From the cell containing the given text, extract its center point as [X, Y] coordinate. 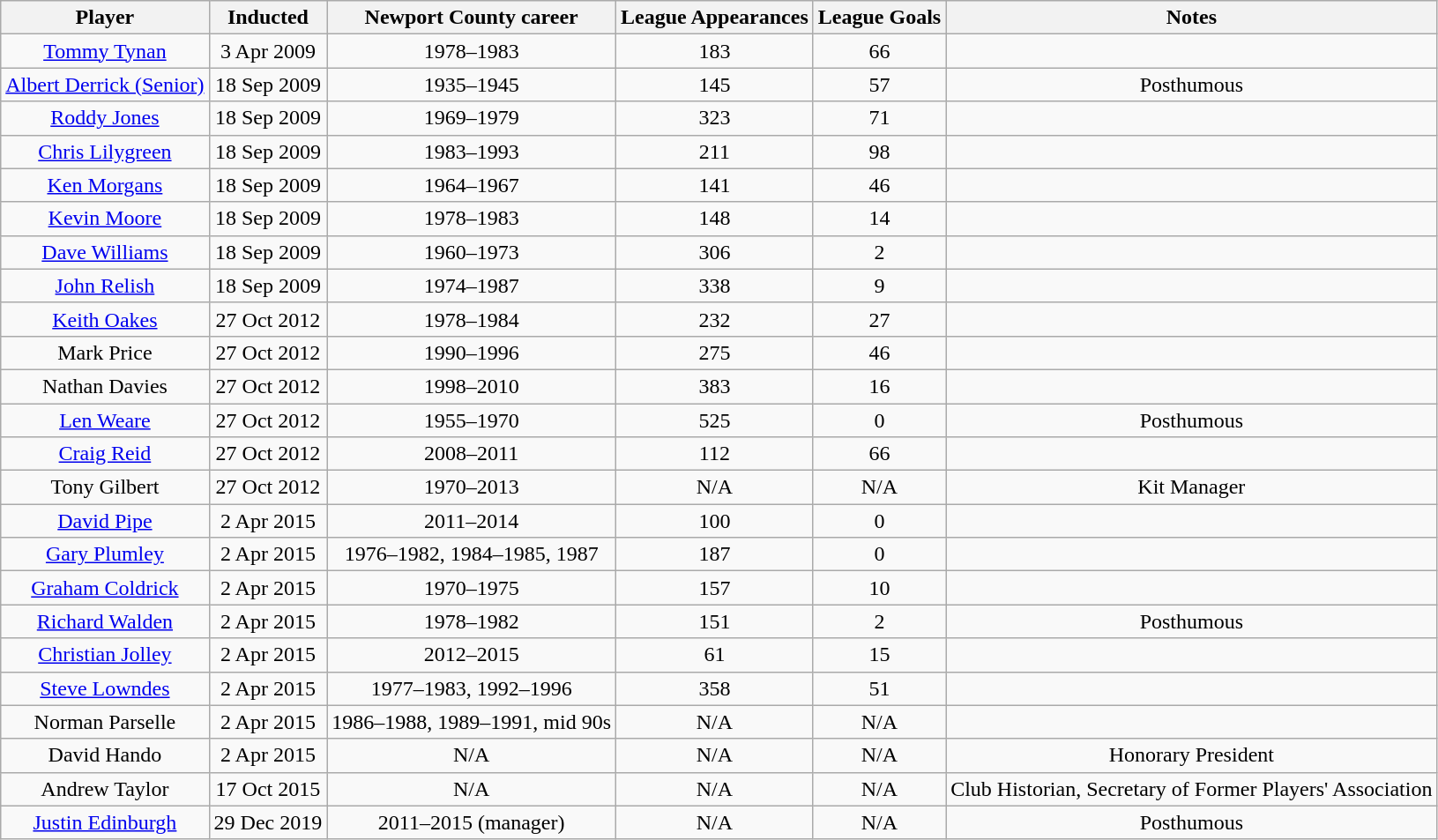
David Pipe [105, 521]
525 [715, 420]
League Goals [879, 18]
1955–1970 [472, 420]
275 [715, 353]
183 [715, 51]
187 [715, 554]
1970–1975 [472, 588]
Gary Plumley [105, 554]
Kevin Moore [105, 219]
2008–2011 [472, 454]
157 [715, 588]
1983–1993 [472, 152]
Graham Coldrick [105, 588]
16 [879, 386]
1977–1983, 1992–1996 [472, 688]
14 [879, 219]
98 [879, 152]
29 Dec 2019 [268, 822]
57 [879, 85]
League Appearances [715, 18]
9 [879, 286]
1998–2010 [472, 386]
Albert Derrick (Senior) [105, 85]
Honorary President [1192, 755]
211 [715, 152]
1978–1984 [472, 319]
1970–2013 [472, 487]
3 Apr 2009 [268, 51]
Nathan Davies [105, 386]
1974–1987 [472, 286]
Newport County career [472, 18]
Norman Parselle [105, 722]
Ken Morgans [105, 185]
323 [715, 118]
Tommy Tynan [105, 51]
Craig Reid [105, 454]
Dave Williams [105, 252]
1990–1996 [472, 353]
Len Weare [105, 420]
Mark Price [105, 353]
Steve Lowndes [105, 688]
61 [715, 655]
Club Historian, Secretary of Former Players' Association [1192, 789]
71 [879, 118]
306 [715, 252]
100 [715, 521]
27 [879, 319]
10 [879, 588]
51 [879, 688]
1935–1945 [472, 85]
232 [715, 319]
Roddy Jones [105, 118]
Keith Oakes [105, 319]
1960–1973 [472, 252]
John Relish [105, 286]
1964–1967 [472, 185]
1969–1979 [472, 118]
Player [105, 18]
Tony Gilbert [105, 487]
141 [715, 185]
David Hando [105, 755]
2011–2014 [472, 521]
151 [715, 621]
338 [715, 286]
Chris Lilygreen [105, 152]
Andrew Taylor [105, 789]
Richard Walden [105, 621]
Notes [1192, 18]
1978–1982 [472, 621]
2011–2015 (manager) [472, 822]
2012–2015 [472, 655]
Justin Edinburgh [105, 822]
1986–1988, 1989–1991, mid 90s [472, 722]
148 [715, 219]
Kit Manager [1192, 487]
145 [715, 85]
Christian Jolley [105, 655]
383 [715, 386]
358 [715, 688]
112 [715, 454]
Inducted [268, 18]
15 [879, 655]
1976–1982, 1984–1985, 1987 [472, 554]
17 Oct 2015 [268, 789]
